Pinpoint the cell where the given text exists, returning its (x, y) midpoint coordinate. 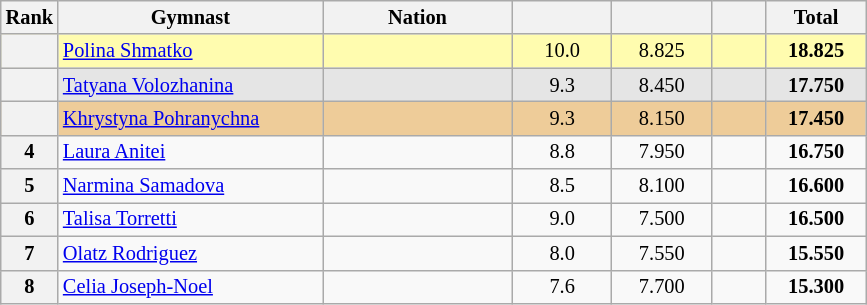
7.550 (662, 253)
Laura Anitei (190, 152)
Narmina Samadova (190, 186)
8.450 (662, 85)
8 (30, 287)
8.0 (562, 253)
7 (30, 253)
Gymnast (190, 17)
9.0 (562, 219)
Rank (30, 17)
7.700 (662, 287)
7.500 (662, 219)
Polina Shmatko (190, 51)
8.150 (662, 118)
8.5 (562, 186)
7.6 (562, 287)
15.300 (816, 287)
Talisa Torretti (190, 219)
16.500 (816, 219)
7.950 (662, 152)
18.825 (816, 51)
17.750 (816, 85)
Khrystyna Pohranychna (190, 118)
Total (816, 17)
Celia Joseph-Noel (190, 287)
17.450 (816, 118)
8.100 (662, 186)
16.600 (816, 186)
5 (30, 186)
15.550 (816, 253)
8.825 (662, 51)
16.750 (816, 152)
Tatyana Volozhanina (190, 85)
6 (30, 219)
8.8 (562, 152)
10.0 (562, 51)
Olatz Rodriguez (190, 253)
Nation (418, 17)
4 (30, 152)
